Scan for the cell matching the given text and deliver its [X, Y] coordinate at center. 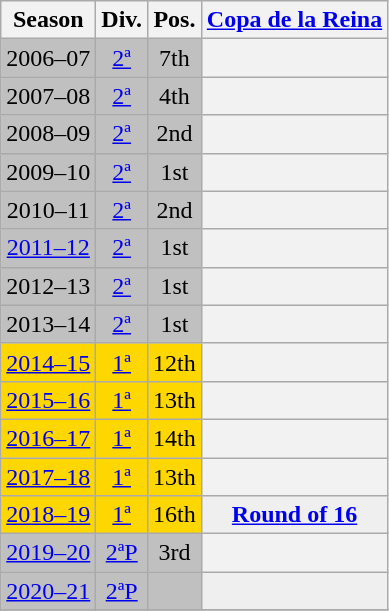
Div. [122, 20]
2013–14 [48, 324]
2017–18 [48, 477]
3rd [175, 553]
14th [175, 438]
Copa de la Reina [294, 20]
2014–15 [48, 362]
2007–08 [48, 96]
16th [175, 515]
2010–11 [48, 210]
2019–20 [48, 553]
2008–09 [48, 134]
2011–12 [48, 248]
12th [175, 362]
2009–10 [48, 172]
Pos. [175, 20]
7th [175, 58]
2016–17 [48, 438]
2020–21 [48, 591]
4th [175, 96]
Season [48, 20]
2006–07 [48, 58]
2015–16 [48, 400]
2018–19 [48, 515]
Round of 16 [294, 515]
2012–13 [48, 286]
